Find where the given text appears and provide that cell's center as [x, y] coordinate. 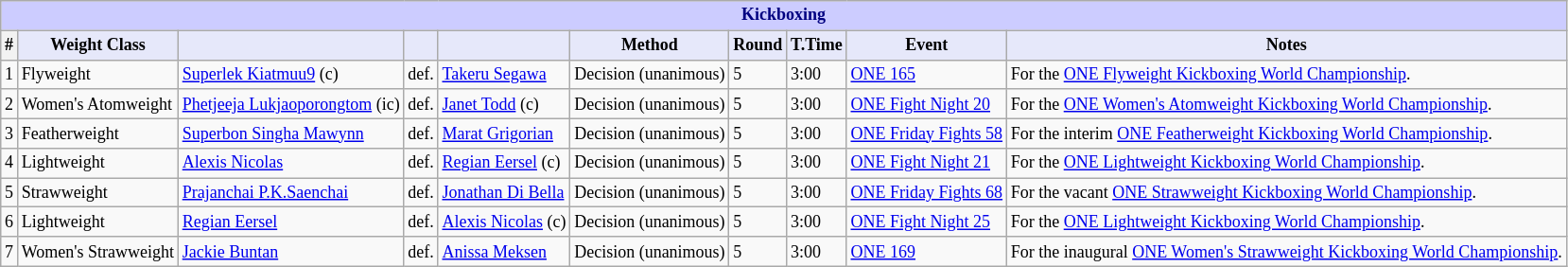
Prajanchai P.K.Saenchai [291, 193]
Regian Eersel (c) [504, 163]
# [9, 45]
Alexis Nicolas [291, 163]
4 [9, 163]
6 [9, 222]
Notes [1286, 45]
ONE 165 [927, 74]
For the vacant ONE Strawweight Kickboxing World Championship. [1286, 193]
Kickboxing [783, 15]
Strawweight [97, 193]
Marat Grigorian [504, 133]
7 [9, 252]
Takeru Segawa [504, 74]
Jackie Buntan [291, 252]
For the ONE Women's Atomweight Kickboxing World Championship. [1286, 104]
Phetjeeja Lukjaoporongtom (ic) [291, 104]
ONE Friday Fights 58 [927, 133]
Round [758, 45]
ONE Friday Fights 68 [927, 193]
1 [9, 74]
Superbon Singha Mawynn [291, 133]
3 [9, 133]
Event [927, 45]
Superlek Kiatmuu9 (c) [291, 74]
2 [9, 104]
Alexis Nicolas (c) [504, 222]
T.Time [817, 45]
Women's Strawweight [97, 252]
Anissa Meksen [504, 252]
ONE Fight Night 25 [927, 222]
Regian Eersel [291, 222]
Flyweight [97, 74]
Women's Atomweight [97, 104]
For the ONE Flyweight Kickboxing World Championship. [1286, 74]
For the inaugural ONE Women's Strawweight Kickboxing World Championship. [1286, 252]
Janet Todd (c) [504, 104]
Weight Class [97, 45]
Featherweight [97, 133]
ONE 169 [927, 252]
ONE Fight Night 20 [927, 104]
Jonathan Di Bella [504, 193]
Method [650, 45]
For the interim ONE Featherweight Kickboxing World Championship. [1286, 133]
ONE Fight Night 21 [927, 163]
